Pinpoint the cell where the given text exists, returning its (X, Y) midpoint coordinate. 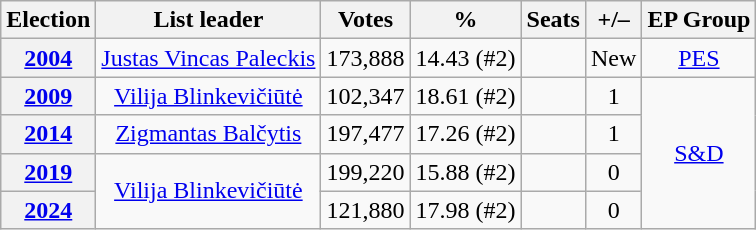
Justas Vincas Paleckis (208, 58)
2014 (48, 134)
2004 (48, 58)
199,220 (366, 172)
18.61 (#2) (466, 96)
2024 (48, 210)
17.26 (#2) (466, 134)
EP Group (699, 20)
197,477 (366, 134)
173,888 (366, 58)
2009 (48, 96)
Election (48, 20)
102,347 (366, 96)
Votes (366, 20)
+/– (613, 20)
% (466, 20)
New (613, 58)
2019 (48, 172)
Zigmantas Balčytis (208, 134)
121,880 (366, 210)
14.43 (#2) (466, 58)
17.98 (#2) (466, 210)
List leader (208, 20)
PES (699, 58)
Seats (553, 20)
15.88 (#2) (466, 172)
S&D (699, 153)
